Provide the (x, y) coordinate of the cell's center where the given text is located.  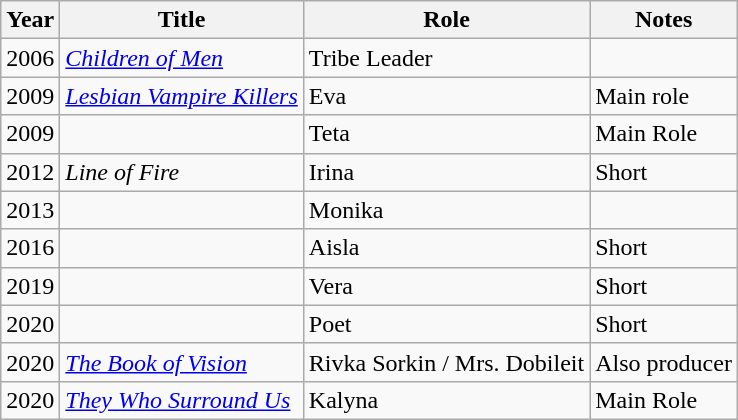
Tribe Leader (446, 58)
2019 (30, 286)
Irina (446, 172)
The Book of Vision (182, 362)
Rivka Sorkin / Mrs. Dobileit (446, 362)
Monika (446, 210)
Teta (446, 134)
Notes (664, 20)
Title (182, 20)
2013 (30, 210)
Aisla (446, 248)
Eva (446, 96)
Role (446, 20)
They Who Surround Us (182, 400)
Vera (446, 286)
2016 (30, 248)
Also producer (664, 362)
2006 (30, 58)
Poet (446, 324)
2012 (30, 172)
Lesbian Vampire Killers (182, 96)
Year (30, 20)
Children of Men (182, 58)
Kalyna (446, 400)
Line of Fire (182, 172)
Main role (664, 96)
